Determine the (x, y) coordinate at the center of the cell enclosing the given text.  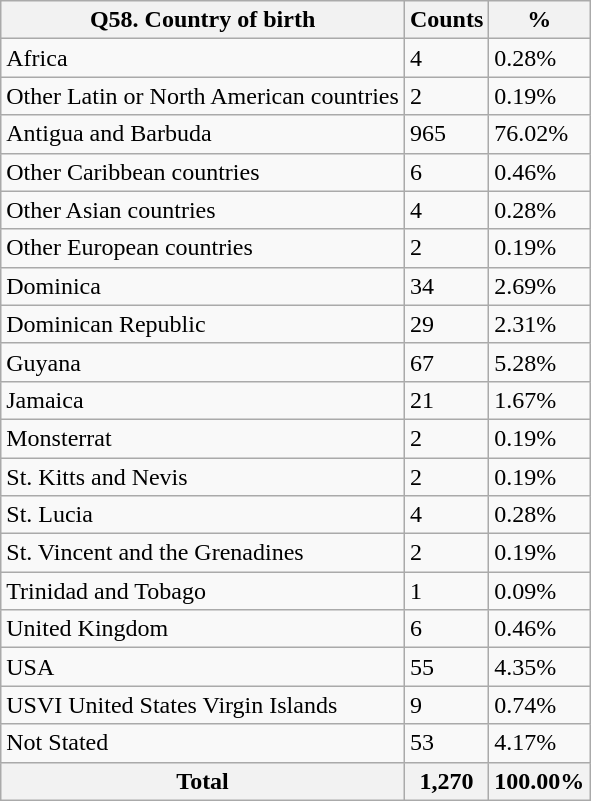
55 (446, 667)
St. Lucia (203, 515)
USA (203, 667)
USVI United States Virgin Islands (203, 705)
1.67% (540, 400)
29 (446, 324)
53 (446, 743)
4.17% (540, 743)
1,270 (446, 781)
Other European countries (203, 248)
67 (446, 362)
Not Stated (203, 743)
Other Caribbean countries (203, 172)
1 (446, 591)
0.09% (540, 591)
Q58. Country of birth (203, 20)
% (540, 20)
0.74% (540, 705)
Trinidad and Tobago (203, 591)
St. Vincent and the Grenadines (203, 553)
34 (446, 286)
Jamaica (203, 400)
4.35% (540, 667)
76.02% (540, 134)
2.31% (540, 324)
Guyana (203, 362)
Dominican Republic (203, 324)
Africa (203, 58)
Monsterrat (203, 438)
100.00% (540, 781)
Antigua and Barbuda (203, 134)
2.69% (540, 286)
St. Kitts and Nevis (203, 477)
965 (446, 134)
5.28% (540, 362)
Total (203, 781)
Dominica (203, 286)
United Kingdom (203, 629)
Other Asian countries (203, 210)
Other Latin or North American countries (203, 96)
9 (446, 705)
Counts (446, 20)
21 (446, 400)
